Locate the cell with the specified text and output its [x, y] center coordinate. 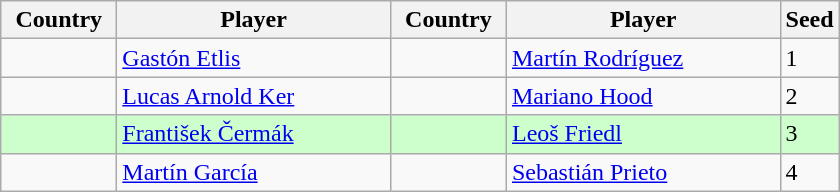
Mariano Hood [643, 96]
Sebastián Prieto [643, 172]
Lucas Arnold Ker [254, 96]
Gastón Etlis [254, 58]
Leoš Friedl [643, 134]
František Čermák [254, 134]
4 [810, 172]
Martín García [254, 172]
2 [810, 96]
Martín Rodríguez [643, 58]
1 [810, 58]
3 [810, 134]
Seed [810, 20]
